Return (X, Y) of the center of cell containing provided text 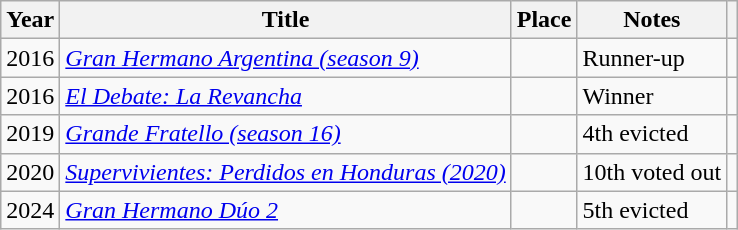
2020 (30, 172)
10th voted out (652, 172)
El Debate: La Revancha (286, 96)
Place (544, 20)
Notes (652, 20)
Supervivientes: Perdidos en Honduras (2020) (286, 172)
5th evicted (652, 210)
4th evicted (652, 134)
Winner (652, 96)
Grande Fratello (season 16) (286, 134)
Runner-up (652, 58)
2024 (30, 210)
2019 (30, 134)
Title (286, 20)
Year (30, 20)
Gran Hermano Argentina (season 9) (286, 58)
Gran Hermano Dúo 2 (286, 210)
